Detect which cell encompasses the target text, then output its [X, Y] center coordinate. 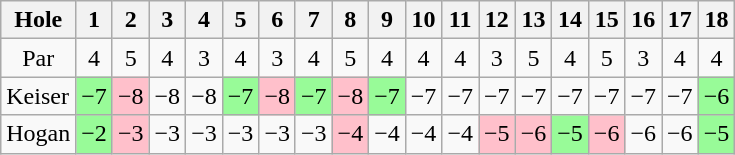
9 [388, 20]
17 [680, 20]
1 [94, 20]
Hole [38, 20]
Hogan [38, 134]
6 [278, 20]
Par [38, 58]
Keiser [38, 96]
7 [314, 20]
−2 [94, 134]
8 [350, 20]
13 [534, 20]
15 [606, 20]
18 [716, 20]
16 [644, 20]
12 [496, 20]
2 [130, 20]
11 [460, 20]
10 [424, 20]
14 [570, 20]
